From the cell containing the given text, extract its center point as [X, Y] coordinate. 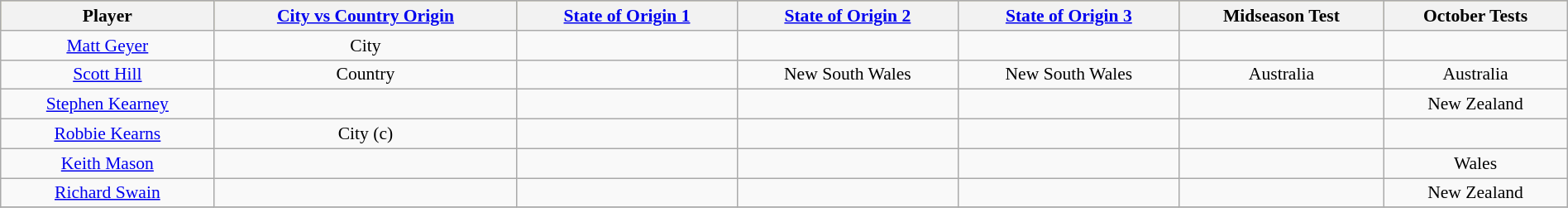
State of Origin 2 [848, 16]
Player [108, 16]
October Tests [1475, 16]
City [366, 46]
Midseason Test [1282, 16]
Wales [1475, 163]
State of Origin 3 [1069, 16]
Richard Swain [108, 193]
Robbie Kearns [108, 134]
Keith Mason [108, 163]
City (c) [366, 134]
Stephen Kearney [108, 104]
Scott Hill [108, 75]
Country [366, 75]
State of Origin 1 [627, 16]
Matt Geyer [108, 46]
City vs Country Origin [366, 16]
